Capture the cell that displays the provided text and extract its [X, Y] central coordinate. 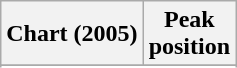
Chart (2005) [72, 34]
Peakposition [189, 34]
